Locate the cell with the specified text and output its (X, Y) center coordinate. 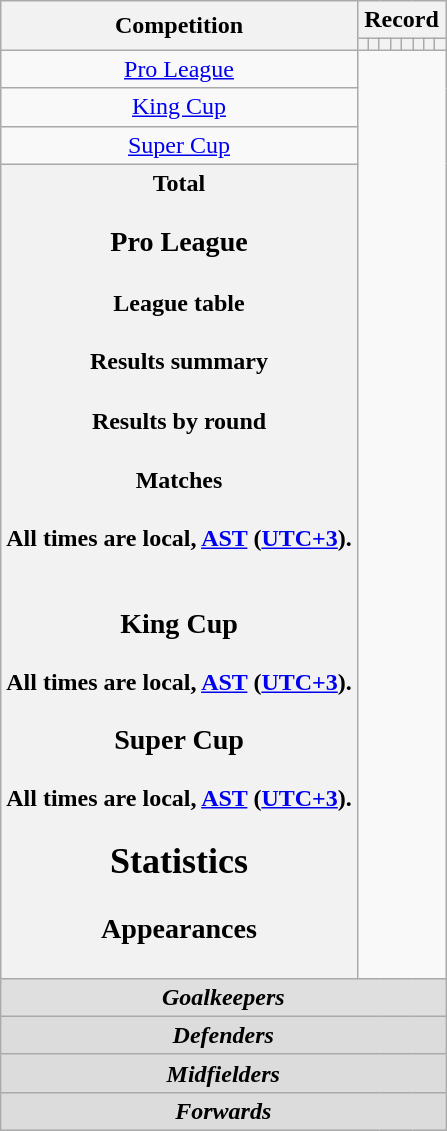
Pro League (180, 69)
Competition (180, 26)
Record (401, 20)
Goalkeepers (224, 997)
King Cup (180, 107)
Defenders (224, 1035)
Forwards (224, 1111)
Super Cup (180, 145)
Midfielders (224, 1073)
